Locate the cell with the specified text and output its [x, y] center coordinate. 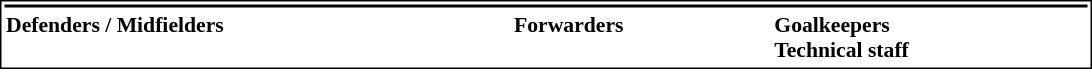
GoalkeepersTechnical staff [930, 37]
Defenders / Midfielders [256, 37]
Forwarders [642, 37]
